Provide the (X, Y) coordinate of the cell's center where the given text is located.  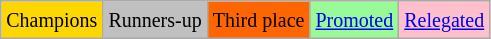
Relegated (444, 20)
Runners-up (155, 20)
Third place (258, 20)
Promoted (354, 20)
Champions (52, 20)
